Identify which cell holds the provided text, then report its (x, y) central coordinate. 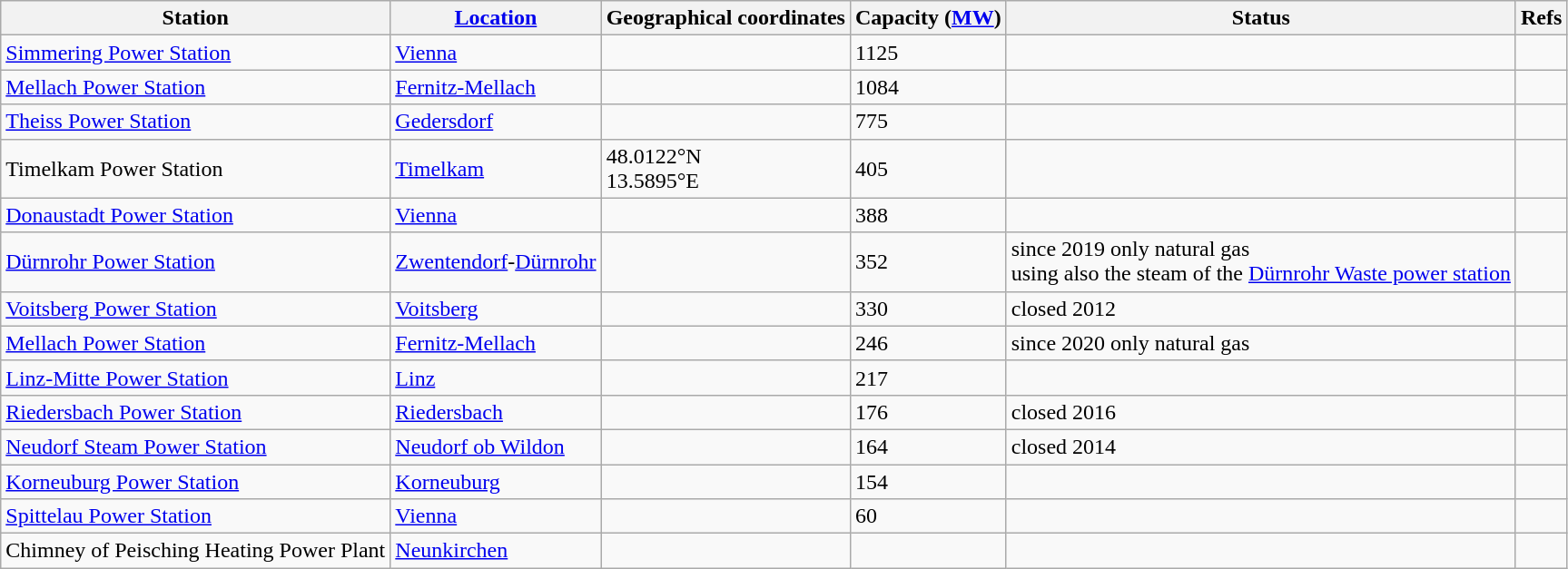
Neudorf ob Wildon (496, 446)
Riedersbach Power Station (196, 412)
Theiss Power Station (196, 122)
Timelkam Power Station (196, 169)
Capacity (MW) (928, 18)
246 (928, 343)
Dürnrohr Power Station (196, 261)
Voitsberg (496, 309)
Donaustadt Power Station (196, 215)
775 (928, 122)
Riedersbach (496, 412)
Zwentendorf-Dürnrohr (496, 261)
closed 2016 (1260, 412)
330 (928, 309)
Korneuburg (496, 482)
Neunkirchen (496, 551)
closed 2012 (1260, 309)
since 2019 only natural gasusing also the steam of the Dürnrohr Waste power station (1260, 261)
176 (928, 412)
Linz (496, 378)
Neudorf Steam Power Station (196, 446)
1125 (928, 53)
Location (496, 18)
closed 2014 (1260, 446)
217 (928, 378)
154 (928, 482)
Gedersdorf (496, 122)
Voitsberg Power Station (196, 309)
60 (928, 516)
Chimney of Peisching Heating Power Plant (196, 551)
Linz-Mitte Power Station (196, 378)
Simmering Power Station (196, 53)
48.0122°N13.5895°E (725, 169)
since 2020 only natural gas (1260, 343)
Status (1260, 18)
Spittelau Power Station (196, 516)
Timelkam (496, 169)
Korneuburg Power Station (196, 482)
388 (928, 215)
352 (928, 261)
Geographical coordinates (725, 18)
Refs (1541, 18)
Station (196, 18)
405 (928, 169)
164 (928, 446)
1084 (928, 87)
